Return (X, Y) of the center of cell containing provided text 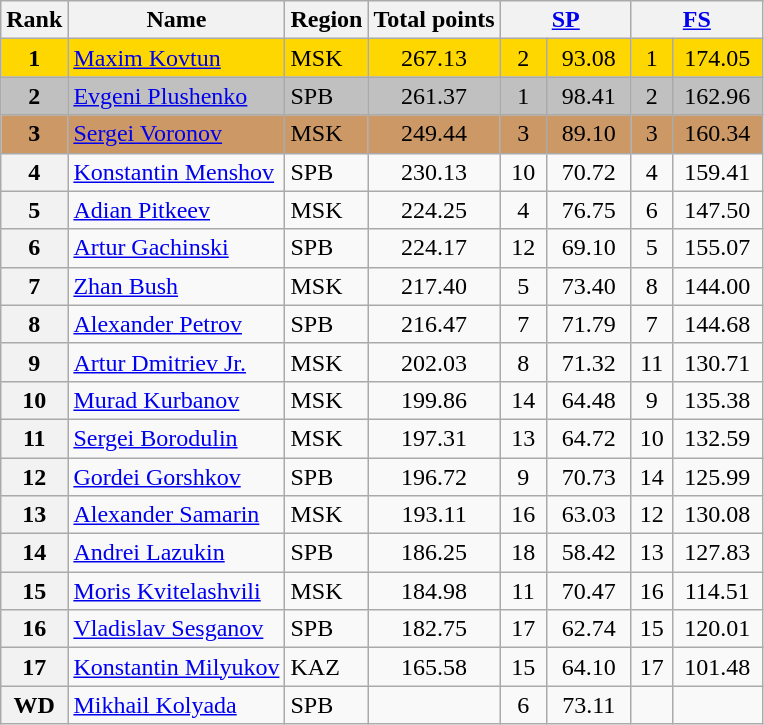
125.99 (717, 477)
261.37 (434, 96)
Konstantin Menshov (176, 172)
196.72 (434, 477)
64.72 (588, 438)
Sergei Borodulin (176, 438)
132.59 (717, 438)
62.74 (588, 629)
Zhan Bush (176, 286)
159.41 (717, 172)
SP (566, 20)
135.38 (717, 400)
70.72 (588, 172)
Mikhail Kolyada (176, 705)
144.68 (717, 324)
73.40 (588, 286)
18 (523, 553)
127.83 (717, 553)
Vladislav Sesganov (176, 629)
120.01 (717, 629)
162.96 (717, 96)
Maxim Kovtun (176, 58)
Total points (434, 20)
FS (696, 20)
Moris Kvitelashvili (176, 591)
224.25 (434, 210)
160.34 (717, 134)
193.11 (434, 515)
Name (176, 20)
130.08 (717, 515)
101.48 (717, 667)
155.07 (717, 248)
224.17 (434, 248)
89.10 (588, 134)
199.86 (434, 400)
217.40 (434, 286)
64.48 (588, 400)
182.75 (434, 629)
267.13 (434, 58)
Rank (34, 20)
Alexander Petrov (176, 324)
147.50 (717, 210)
58.42 (588, 553)
63.03 (588, 515)
Adian Pitkeev (176, 210)
186.25 (434, 553)
197.31 (434, 438)
WD (34, 705)
Murad Kurbanov (176, 400)
Gordei Gorshkov (176, 477)
Konstantin Milyukov (176, 667)
Artur Gachinski (176, 248)
71.32 (588, 362)
Alexander Samarin (176, 515)
93.08 (588, 58)
Evgeni Plushenko (176, 96)
216.47 (434, 324)
98.41 (588, 96)
130.71 (717, 362)
70.47 (588, 591)
Artur Dmitriev Jr. (176, 362)
114.51 (717, 591)
KAZ (326, 667)
71.79 (588, 324)
70.73 (588, 477)
Region (326, 20)
Sergei Voronov (176, 134)
64.10 (588, 667)
174.05 (717, 58)
230.13 (434, 172)
76.75 (588, 210)
249.44 (434, 134)
69.10 (588, 248)
Andrei Lazukin (176, 553)
184.98 (434, 591)
202.03 (434, 362)
165.58 (434, 667)
73.11 (588, 705)
144.00 (717, 286)
